Output the [X, Y] coordinate of the center of the cell containing the given text.  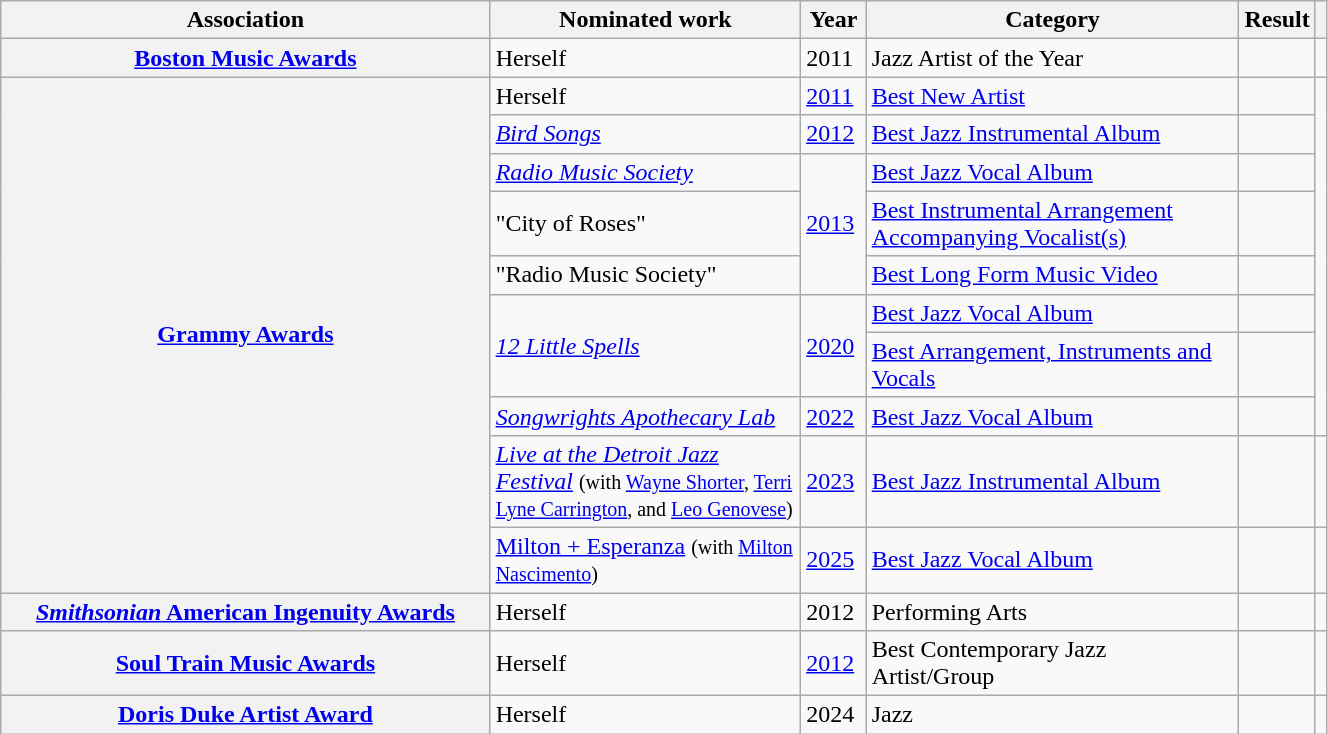
Boston Music Awards [246, 58]
2023 [834, 481]
2025 [834, 560]
Best Long Form Music Video [1052, 275]
Grammy Awards [246, 335]
Result [1277, 20]
Live at the Detroit Jazz Festival (with Wayne Shorter, Terri Lyne Carrington, and Leo Genovese) [646, 481]
Smithsonian American Ingenuity Awards [246, 611]
Year [834, 20]
Nominated work [646, 20]
Best Instrumental Arrangement Accompanying Vocalist(s) [1052, 224]
2022 [834, 416]
Best Contemporary Jazz Artist/Group [1052, 664]
2020 [834, 346]
Songwrights Apothecary Lab [646, 416]
Association [246, 20]
"Radio Music Society" [646, 275]
Best Arrangement, Instruments and Vocals [1052, 364]
"City of Roses" [646, 224]
2013 [834, 224]
Jazz Artist of the Year [1052, 58]
Doris Duke Artist Award [246, 715]
Category [1052, 20]
Performing Arts [1052, 611]
12 Little Spells [646, 346]
Best New Artist [1052, 96]
Soul Train Music Awards [246, 664]
Milton + Esperanza (with Milton Nascimento) [646, 560]
Jazz [1052, 715]
2024 [834, 715]
Radio Music Society [646, 172]
Bird Songs [646, 134]
